Output the [x, y] coordinate of the center of the cell containing the given text.  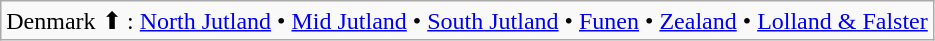
Denmark ⬆ : North Jutland • Mid Jutland • South Jutland • Funen • Zealand • Lolland & Falster [468, 21]
